Identify which cell holds the provided text, then report its (x, y) central coordinate. 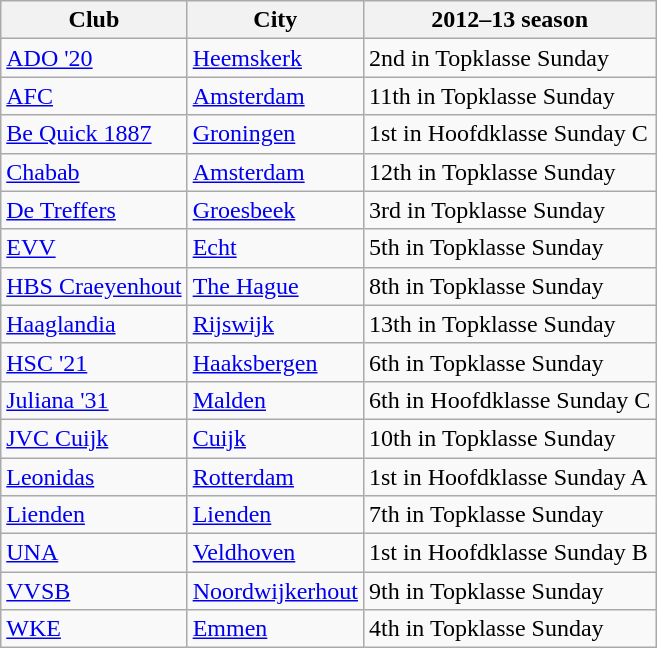
1st in Hoofdklasse Sunday C (509, 134)
Heemskerk (275, 58)
Cuijk (275, 438)
Malden (275, 400)
7th in Topklasse Sunday (509, 515)
Noordwijkerhout (275, 591)
HBS Craeyenhout (94, 286)
The Hague (275, 286)
Echt (275, 248)
5th in Topklasse Sunday (509, 248)
Emmen (275, 629)
Haaksbergen (275, 362)
UNA (94, 553)
6th in Topklasse Sunday (509, 362)
6th in Hoofdklasse Sunday C (509, 400)
De Treffers (94, 210)
12th in Topklasse Sunday (509, 172)
4th in Topklasse Sunday (509, 629)
Haaglandia (94, 324)
Juliana '31 (94, 400)
10th in Topklasse Sunday (509, 438)
9th in Topklasse Sunday (509, 591)
Rijswijk (275, 324)
Chabab (94, 172)
EVV (94, 248)
2nd in Topklasse Sunday (509, 58)
Be Quick 1887 (94, 134)
ADO '20 (94, 58)
2012–13 season (509, 20)
JVC Cuijk (94, 438)
Groningen (275, 134)
WKE (94, 629)
AFC (94, 96)
City (275, 20)
Groesbeek (275, 210)
3rd in Topklasse Sunday (509, 210)
1st in Hoofdklasse Sunday B (509, 553)
Club (94, 20)
Rotterdam (275, 477)
8th in Topklasse Sunday (509, 286)
VVSB (94, 591)
11th in Topklasse Sunday (509, 96)
1st in Hoofdklasse Sunday A (509, 477)
HSC '21 (94, 362)
13th in Topklasse Sunday (509, 324)
Veldhoven (275, 553)
Leonidas (94, 477)
